Provide the [X, Y] coordinate of the cell's center where the given text is located.  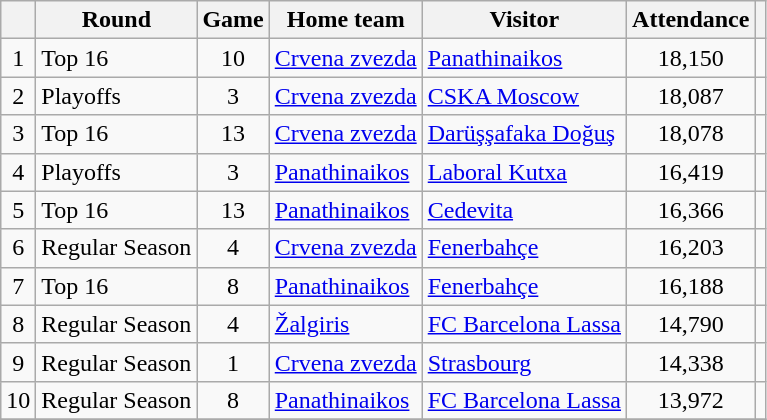
9 [18, 362]
Visitor [524, 20]
Game [233, 20]
2 [18, 96]
6 [18, 248]
18,087 [691, 96]
14,790 [691, 324]
16,188 [691, 286]
13,972 [691, 400]
Strasbourg [524, 362]
16,419 [691, 172]
CSKA Moscow [524, 96]
Žalgiris [346, 324]
14,338 [691, 362]
16,366 [691, 210]
16,203 [691, 248]
5 [18, 210]
Darüşşafaka Doğuş [524, 134]
18,078 [691, 134]
18,150 [691, 58]
Cedevita [524, 210]
Attendance [691, 20]
7 [18, 286]
Home team [346, 20]
Round [116, 20]
Laboral Kutxa [524, 172]
